Determine the (x, y) coordinate at the center of the cell enclosing the given text.  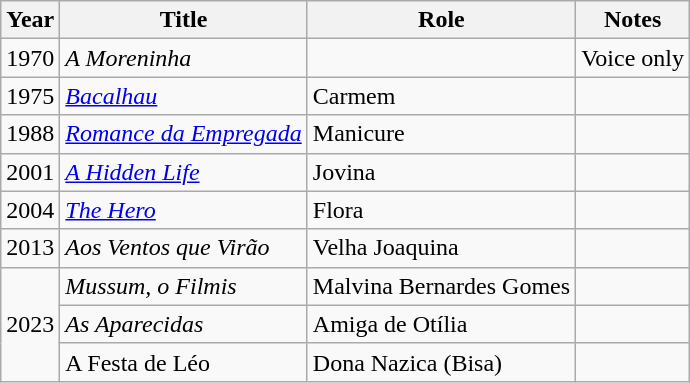
Title (184, 20)
Year (30, 20)
Role (441, 20)
Malvina Bernardes Gomes (441, 286)
Flora (441, 210)
2004 (30, 210)
2001 (30, 172)
The Hero (184, 210)
Carmem (441, 96)
Notes (633, 20)
Mussum, o Filmis (184, 286)
Jovina (441, 172)
A Hidden Life (184, 172)
Amiga de Otília (441, 324)
1975 (30, 96)
Aos Ventos que Virão (184, 248)
Dona Nazica (Bisa) (441, 362)
Voice only (633, 58)
Romance da Empregada (184, 134)
2023 (30, 324)
2013 (30, 248)
1988 (30, 134)
A Festa de Léo (184, 362)
1970 (30, 58)
As Aparecidas (184, 324)
Manicure (441, 134)
Bacalhau (184, 96)
A Moreninha (184, 58)
Velha Joaquina (441, 248)
